Provide the [X, Y] coordinate of the cell's center where the given text is located.  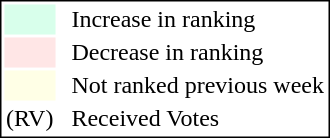
Received Votes [198, 119]
Decrease in ranking [198, 53]
(RV) [29, 119]
Increase in ranking [198, 19]
Not ranked previous week [198, 85]
